Determine the [X, Y] coordinate at the center of the cell enclosing the given text.  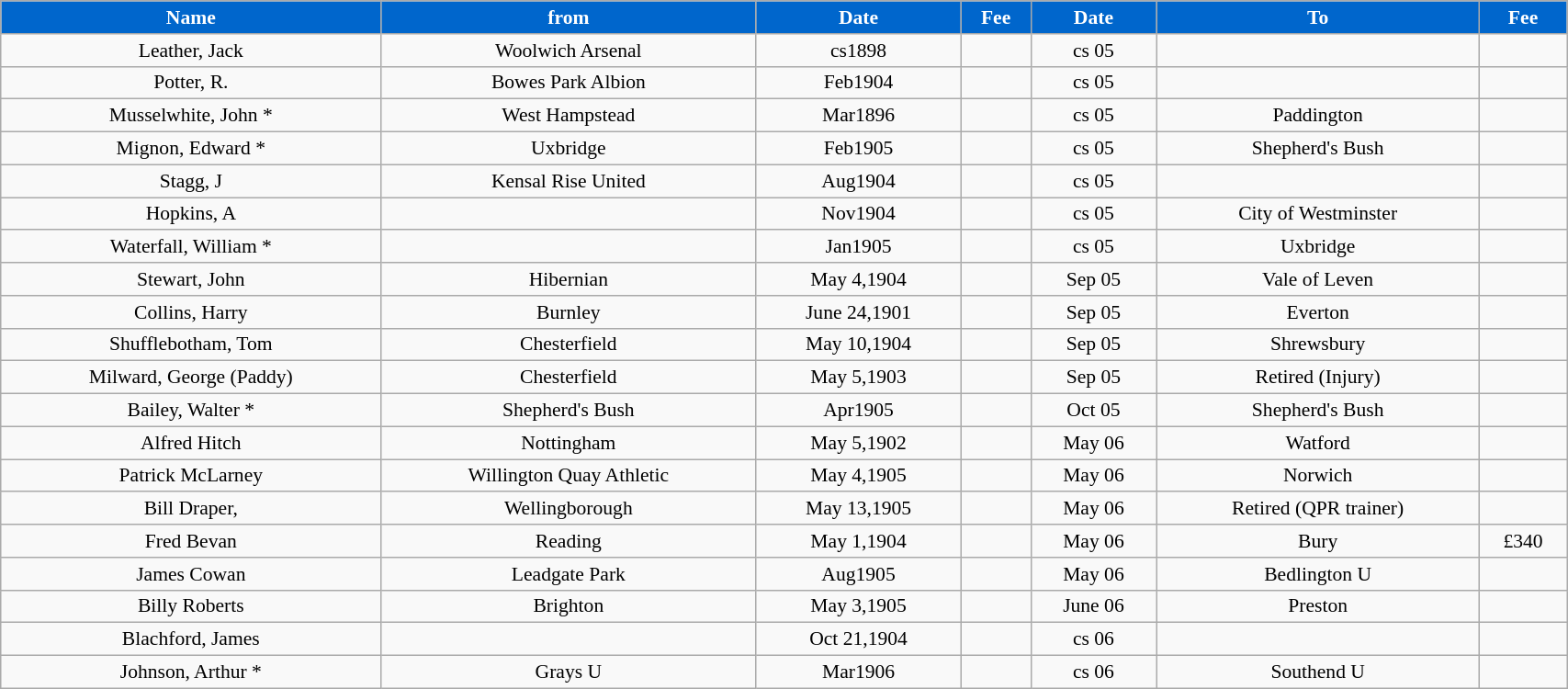
Paddington [1318, 116]
Bill Draper, [191, 509]
Mar1906 [858, 672]
Blachford, James [191, 639]
Shufflebotham, Tom [191, 344]
Nottingham [569, 443]
Bedlington U [1318, 574]
June 24,1901 [858, 312]
Collins, Harry [191, 312]
Grays U [569, 672]
Hopkins, A [191, 214]
Oct 21,1904 [858, 639]
May 4,1905 [858, 476]
Jan1905 [858, 247]
Wellingborough [569, 509]
Waterfall, William * [191, 247]
Southend U [1318, 672]
Johnson, Arthur * [191, 672]
May 10,1904 [858, 344]
Shrewsbury [1318, 344]
May 1,1904 [858, 541]
Watford [1318, 443]
Feb1905 [858, 149]
Bailey, Walter * [191, 411]
Retired (Injury) [1318, 378]
Aug1904 [858, 181]
Fred Bevan [191, 541]
Alfred Hitch [191, 443]
Stewart, John [191, 279]
Retired (QPR trainer) [1318, 509]
Leadgate Park [569, 574]
Oct 05 [1093, 411]
Billy Roberts [191, 606]
June 06 [1093, 606]
Feb1904 [858, 83]
Potter, R. [191, 83]
Bury [1318, 541]
Patrick McLarney [191, 476]
Woolwich Arsenal [569, 51]
Everton [1318, 312]
£340 [1523, 541]
Milward, George (Paddy) [191, 378]
Burnley [569, 312]
Stagg, J [191, 181]
May 13,1905 [858, 509]
Willington Quay Athletic [569, 476]
from [569, 17]
May 3,1905 [858, 606]
Leather, Jack [191, 51]
Name [191, 17]
Musselwhite, John * [191, 116]
James Cowan [191, 574]
Vale of Leven [1318, 279]
Mignon, Edward * [191, 149]
Mar1896 [858, 116]
City of Westminster [1318, 214]
Bowes Park Albion [569, 83]
Reading [569, 541]
Preston [1318, 606]
To [1318, 17]
Aug1905 [858, 574]
West Hampstead [569, 116]
May 5,1903 [858, 378]
cs1898 [858, 51]
Norwich [1318, 476]
Brighton [569, 606]
Apr1905 [858, 411]
Hibernian [569, 279]
May 4,1904 [858, 279]
Nov1904 [858, 214]
May 5,1902 [858, 443]
Kensal Rise United [569, 181]
